Scan for the cell matching the given text and deliver its (X, Y) coordinate at center. 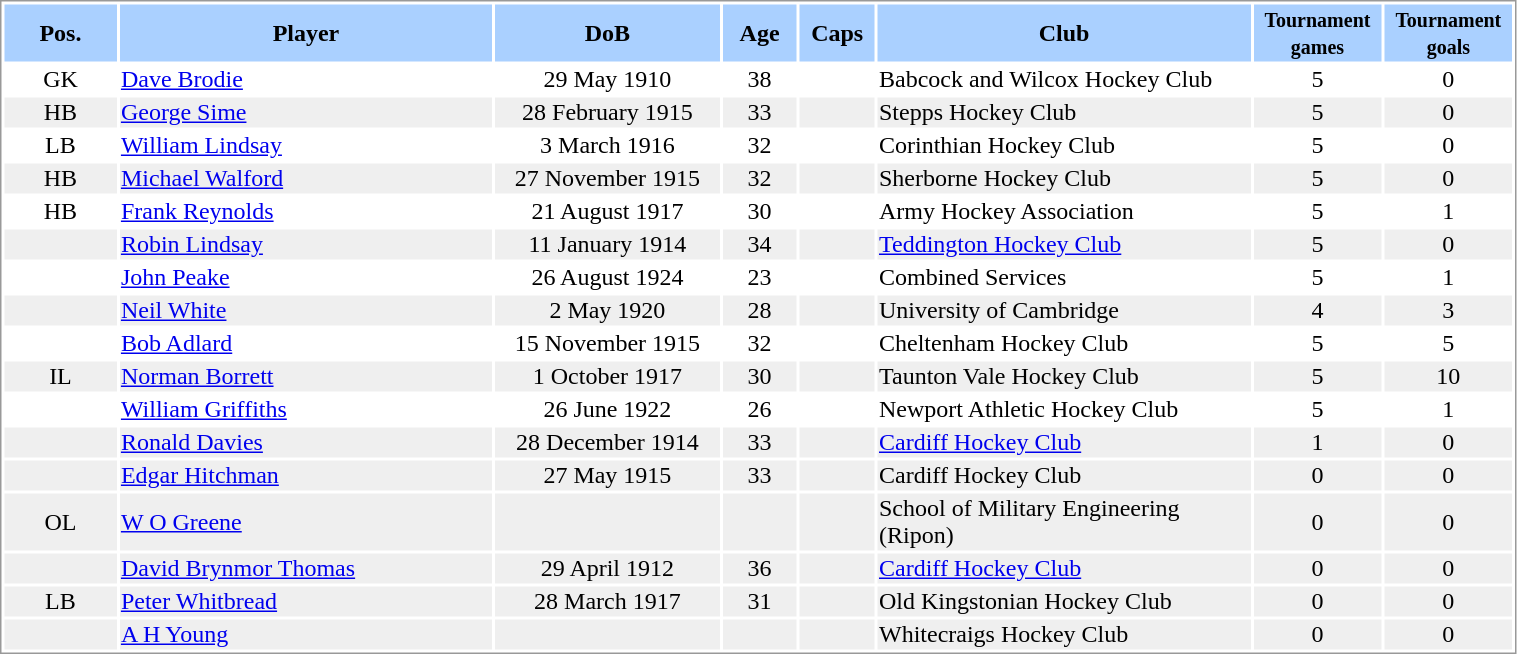
4 (1318, 311)
Cheltenham Hockey Club (1064, 343)
36 (760, 569)
28 (760, 311)
34 (760, 245)
Teddington Hockey Club (1064, 245)
W O Greene (306, 522)
Whitecraigs Hockey Club (1064, 635)
26 August 1924 (607, 277)
GK (60, 79)
21 August 1917 (607, 211)
A H Young (306, 635)
Edgar Hitchman (306, 475)
26 June 1922 (607, 409)
29 April 1912 (607, 569)
OL (60, 522)
Corinthian Hockey Club (1064, 145)
31 (760, 601)
2 May 1920 (607, 311)
University of Cambridge (1064, 311)
28 December 1914 (607, 443)
Combined Services (1064, 277)
IL (60, 377)
Club (1064, 32)
Tournamentgames (1318, 32)
William Lindsay (306, 145)
Taunton Vale Hockey Club (1064, 377)
Player (306, 32)
Norman Borrett (306, 377)
3 March 1916 (607, 145)
Army Hockey Association (1064, 211)
15 November 1915 (607, 343)
Age (760, 32)
23 (760, 277)
Newport Athletic Hockey Club (1064, 409)
27 May 1915 (607, 475)
William Griffiths (306, 409)
George Sime (306, 113)
1 October 1917 (607, 377)
David Brynmor Thomas (306, 569)
Frank Reynolds (306, 211)
Dave Brodie (306, 79)
29 May 1910 (607, 79)
John Peake (306, 277)
Sherborne Hockey Club (1064, 179)
10 (1448, 377)
Tournamentgoals (1448, 32)
26 (760, 409)
Bob Adlard (306, 343)
Peter Whitbread (306, 601)
Stepps Hockey Club (1064, 113)
Michael Walford (306, 179)
Pos. (60, 32)
School of Military Engineering (Ripon) (1064, 522)
Caps (838, 32)
DoB (607, 32)
Old Kingstonian Hockey Club (1064, 601)
28 March 1917 (607, 601)
Ronald Davies (306, 443)
Robin Lindsay (306, 245)
11 January 1914 (607, 245)
28 February 1915 (607, 113)
27 November 1915 (607, 179)
Babcock and Wilcox Hockey Club (1064, 79)
3 (1448, 311)
Neil White (306, 311)
38 (760, 79)
